For the text-containing cell, return its midpoint in (X, Y) coordinate format. 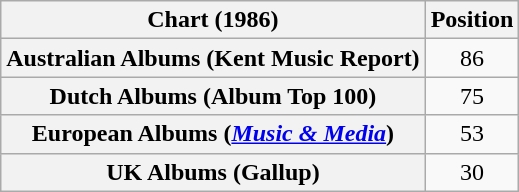
Chart (1986) (213, 20)
53 (472, 134)
European Albums (Music & Media) (213, 134)
75 (472, 96)
Position (472, 20)
UK Albums (Gallup) (213, 172)
Dutch Albums (Album Top 100) (213, 96)
Australian Albums (Kent Music Report) (213, 58)
30 (472, 172)
86 (472, 58)
